Provide the (X, Y) coordinate of the cell's center where the given text is located.  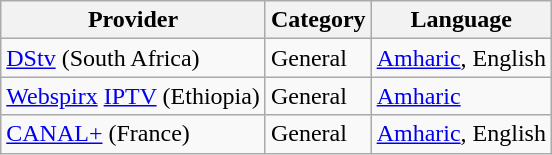
Provider (134, 20)
Amharic (461, 96)
Webspirx IPTV (Ethiopia) (134, 96)
DStv (South Africa) (134, 58)
Category (318, 20)
Language (461, 20)
CANAL+ (France) (134, 134)
